From the cell containing the given text, extract its center point as [X, Y] coordinate. 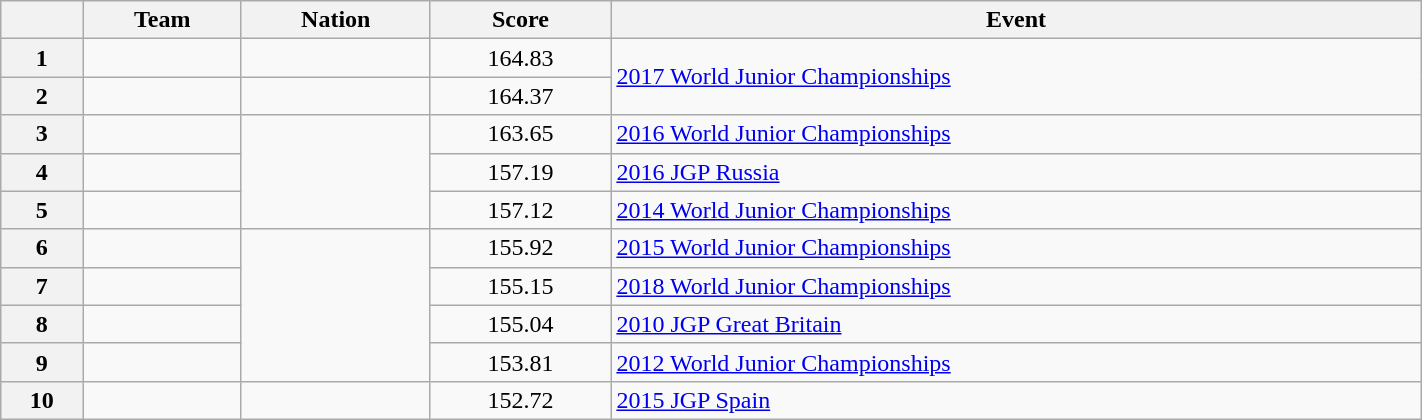
164.37 [520, 96]
Event [1016, 20]
163.65 [520, 134]
2016 World Junior Championships [1016, 134]
157.19 [520, 172]
5 [42, 210]
10 [42, 400]
2014 World Junior Championships [1016, 210]
164.83 [520, 58]
1 [42, 58]
2015 JGP Spain [1016, 400]
2 [42, 96]
155.92 [520, 248]
3 [42, 134]
Nation [336, 20]
8 [42, 324]
6 [42, 248]
153.81 [520, 362]
2015 World Junior Championships [1016, 248]
157.12 [520, 210]
2010 JGP Great Britain [1016, 324]
155.04 [520, 324]
2012 World Junior Championships [1016, 362]
152.72 [520, 400]
155.15 [520, 286]
Team [162, 20]
2016 JGP Russia [1016, 172]
2017 World Junior Championships [1016, 77]
4 [42, 172]
Score [520, 20]
7 [42, 286]
2018 World Junior Championships [1016, 286]
9 [42, 362]
